Determine the [X, Y] coordinate at the center of the cell enclosing the given text.  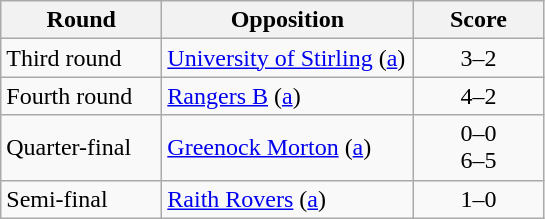
1–0 [478, 199]
Fourth round [82, 96]
Round [82, 20]
Third round [82, 58]
Quarter-final [82, 148]
0–0 6–5 [478, 148]
Opposition [288, 20]
Semi-final [82, 199]
Rangers B (a) [288, 96]
Raith Rovers (a) [288, 199]
University of Stirling (a) [288, 58]
Score [478, 20]
3–2 [478, 58]
Greenock Morton (a) [288, 148]
4–2 [478, 96]
